Find where the given text appears and provide that cell's center as (x, y) coordinate. 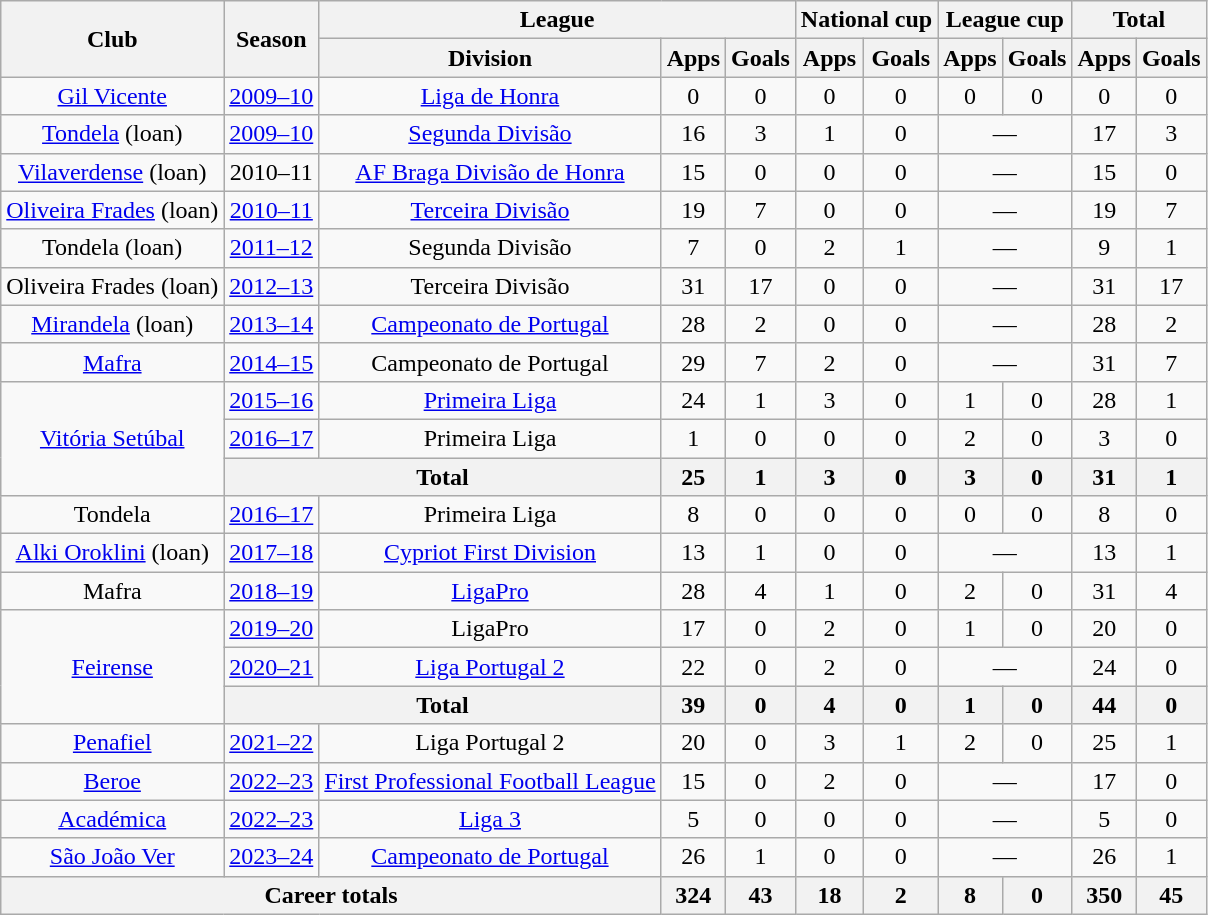
2019–20 (272, 629)
Tondela (112, 515)
Division (490, 58)
Alki Oroklini (loan) (112, 553)
Académica (112, 819)
Vilaverdense (loan) (112, 172)
Career totals (331, 895)
Mirandela (loan) (112, 324)
2018–19 (272, 591)
Penafiel (112, 743)
2015–16 (272, 400)
AF Braga Divisão de Honra (490, 172)
22 (693, 667)
Season (272, 39)
Liga de Honra (490, 96)
2020–21 (272, 667)
Feirense (112, 667)
Gil Vicente (112, 96)
National cup (866, 20)
First Professional Football League (490, 781)
2013–14 (272, 324)
Club (112, 39)
39 (693, 705)
2023–24 (272, 857)
324 (693, 895)
16 (693, 134)
2012–13 (272, 286)
2014–15 (272, 362)
Cypriot First Division (490, 553)
Beroe (112, 781)
29 (693, 362)
350 (1104, 895)
44 (1104, 705)
2021–22 (272, 743)
League (558, 20)
45 (1171, 895)
São João Ver (112, 857)
Liga 3 (490, 819)
18 (829, 895)
2017–18 (272, 553)
2011–12 (272, 248)
Vitória Setúbal (112, 438)
9 (1104, 248)
43 (761, 895)
League cup (1005, 20)
